Detect which cell encompasses the target text, then output its (x, y) center coordinate. 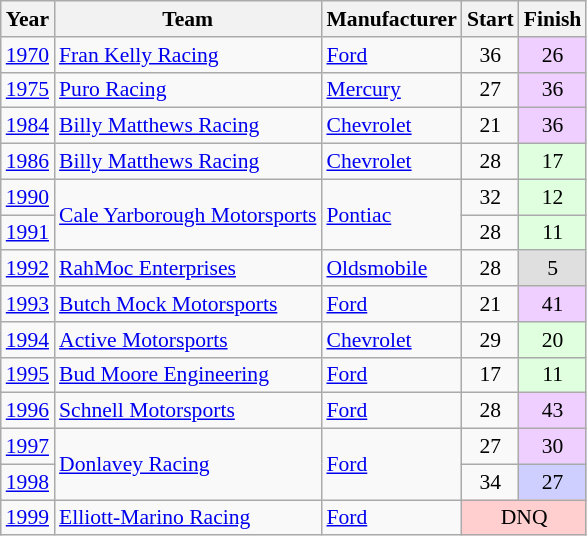
Oldsmobile (391, 269)
1984 (28, 126)
DNQ (524, 518)
Finish (553, 19)
34 (490, 482)
Schnell Motorsports (188, 411)
Butch Mock Motorsports (188, 304)
Elliott-Marino Racing (188, 518)
1970 (28, 55)
Cale Yarborough Motorsports (188, 214)
1991 (28, 233)
26 (553, 55)
32 (490, 197)
RahMoc Enterprises (188, 269)
Puro Racing (188, 90)
Year (28, 19)
1995 (28, 375)
20 (553, 340)
29 (490, 340)
Pontiac (391, 214)
1999 (28, 518)
1986 (28, 162)
Active Motorsports (188, 340)
Fran Kelly Racing (188, 55)
1990 (28, 197)
1992 (28, 269)
Team (188, 19)
Bud Moore Engineering (188, 375)
Donlavey Racing (188, 464)
Mercury (391, 90)
Manufacturer (391, 19)
1975 (28, 90)
43 (553, 411)
41 (553, 304)
1994 (28, 340)
5 (553, 269)
1997 (28, 447)
1996 (28, 411)
Start (490, 19)
1998 (28, 482)
30 (553, 447)
12 (553, 197)
1993 (28, 304)
